Identify which cell holds the provided text, then report its (x, y) central coordinate. 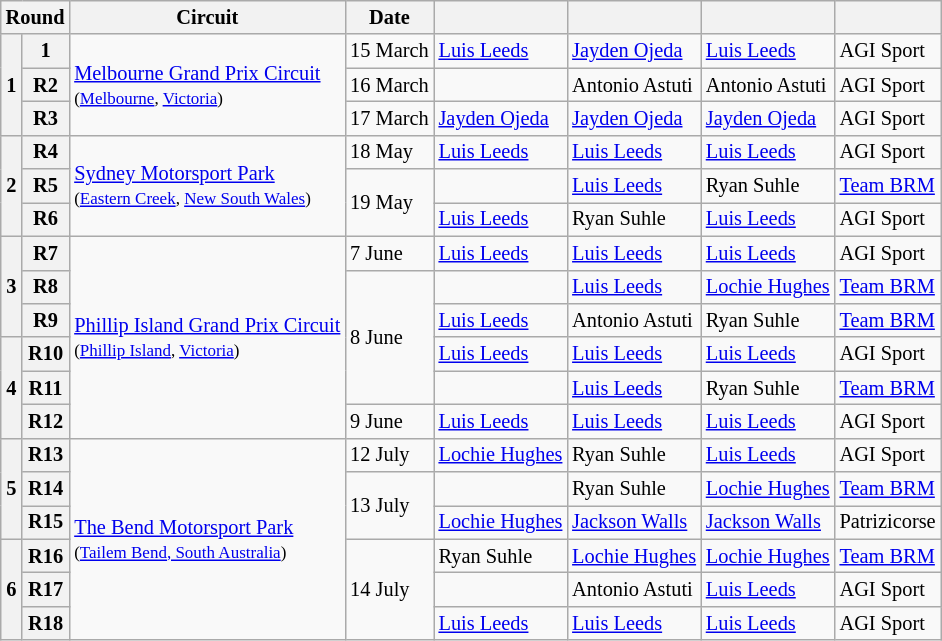
12 July (389, 455)
R10 (46, 354)
14 July (389, 590)
2 (12, 186)
R15 (46, 522)
19 May (389, 202)
R2 (46, 85)
Round (36, 17)
18 May (389, 152)
Date (389, 17)
5 (12, 488)
R18 (46, 623)
R3 (46, 118)
6 (12, 590)
R5 (46, 186)
15 March (389, 51)
9 June (389, 421)
8 June (389, 338)
R8 (46, 287)
R16 (46, 556)
13 July (389, 506)
R17 (46, 589)
R13 (46, 455)
16 March (389, 85)
Sydney Motorsport Park(Eastern Creek, New South Wales) (207, 186)
R7 (46, 253)
The Bend Motorsport Park(Tailem Bend, South Australia) (207, 539)
7 June (389, 253)
Patrizicorse (888, 522)
4 (12, 388)
Circuit (207, 17)
3 (12, 286)
Phillip Island Grand Prix Circuit(Phillip Island, Victoria) (207, 337)
17 March (389, 118)
Melbourne Grand Prix Circuit(Melbourne, Victoria) (207, 84)
R9 (46, 320)
R4 (46, 152)
R14 (46, 489)
R11 (46, 388)
R6 (46, 219)
R12 (46, 421)
